Determine the (X, Y) coordinate at the center of the cell enclosing the given text.  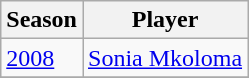
2008 (42, 58)
Season (42, 20)
Player (164, 20)
Sonia Mkoloma (164, 58)
